Extract the [X, Y] coordinate from the center of the cell holding the provided text.  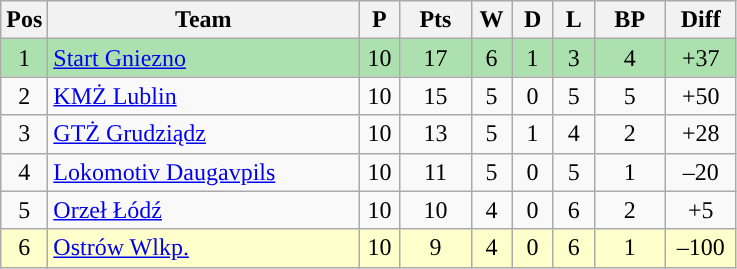
Diff [700, 20]
15 [436, 96]
13 [436, 134]
+5 [700, 210]
+50 [700, 96]
11 [436, 172]
GTŻ Grudziądz [204, 134]
Ostrów Wlkp. [204, 248]
W [492, 20]
–20 [700, 172]
+28 [700, 134]
D [532, 20]
BP [630, 20]
P [380, 20]
+37 [700, 58]
17 [436, 58]
Team [204, 20]
Pts [436, 20]
Start Gniezno [204, 58]
Lokomotiv Daugavpils [204, 172]
9 [436, 248]
Orzeł Łódź [204, 210]
L [574, 20]
KMŻ Lublin [204, 96]
–100 [700, 248]
Pos [24, 20]
